Pinpoint the cell where the given text exists, returning its [x, y] midpoint coordinate. 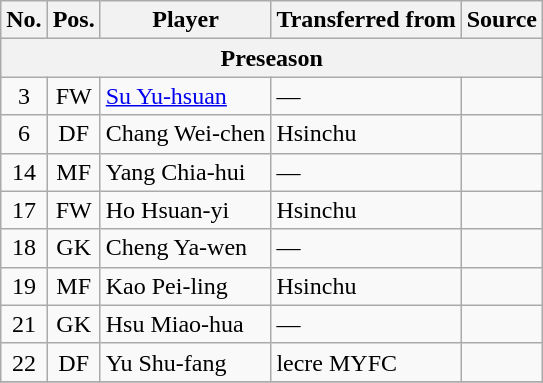
19 [24, 286]
Su Yu-hsuan [186, 96]
Cheng Ya-wen [186, 248]
No. [24, 20]
17 [24, 210]
Preseason [272, 58]
Yang Chia-hui [186, 172]
Kao Pei-ling [186, 286]
18 [24, 248]
Source [502, 20]
21 [24, 324]
Yu Shu-fang [186, 362]
lecre MYFC [366, 362]
Hsu Miao-hua [186, 324]
Transferred from [366, 20]
14 [24, 172]
Pos. [74, 20]
Chang Wei-chen [186, 134]
22 [24, 362]
Ho Hsuan-yi [186, 210]
Player [186, 20]
6 [24, 134]
3 [24, 96]
